From the cell containing the given text, extract its center point as (X, Y) coordinate. 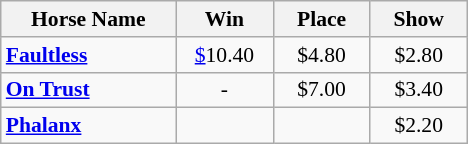
Phalanx (88, 126)
Win (224, 19)
$2.80 (418, 55)
Horse Name (88, 19)
- (224, 90)
Show (418, 19)
Place (322, 19)
$3.40 (418, 90)
$4.80 (322, 55)
On Trust (88, 90)
$2.20 (418, 126)
Faultless (88, 55)
$7.00 (322, 90)
$10.40 (224, 55)
